Return (x, y) of the center of cell containing provided text 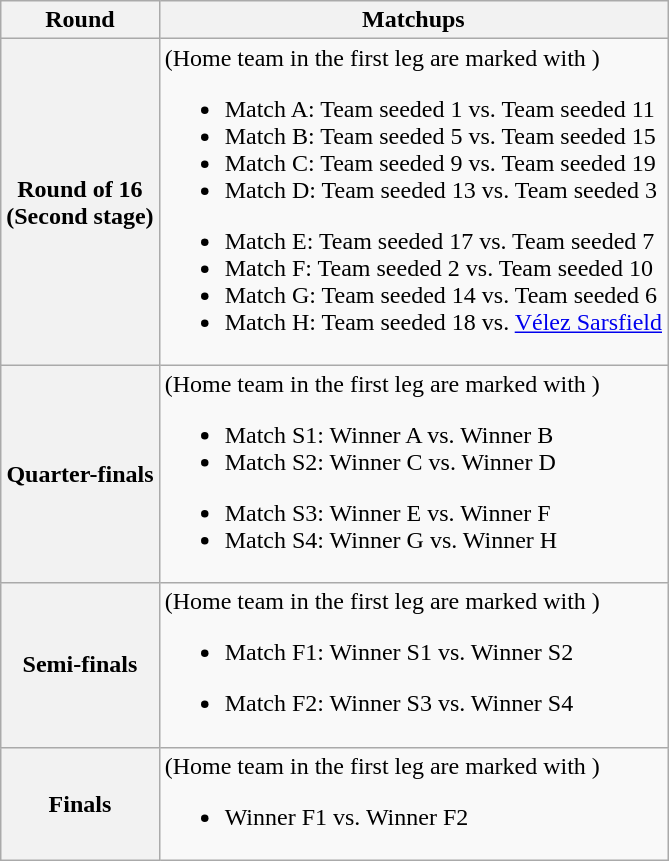
(Home team in the first leg are marked with ) Match F1: Winner S1 vs. Winner S2 Match F2: Winner S3 vs. Winner S4 (413, 665)
Round of 16(Second stage) (80, 202)
Matchups (413, 20)
Round (80, 20)
Quarter-finals (80, 474)
(Home team in the first leg are marked with )Winner F1 vs. Winner F2 (413, 804)
Finals (80, 804)
Semi-finals (80, 665)
